Scan for the cell matching the given text and deliver its [X, Y] coordinate at center. 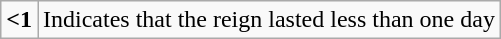
Indicates that the reign lasted less than one day [270, 20]
<1 [20, 20]
